Return [X, Y] of the center of cell containing provided text 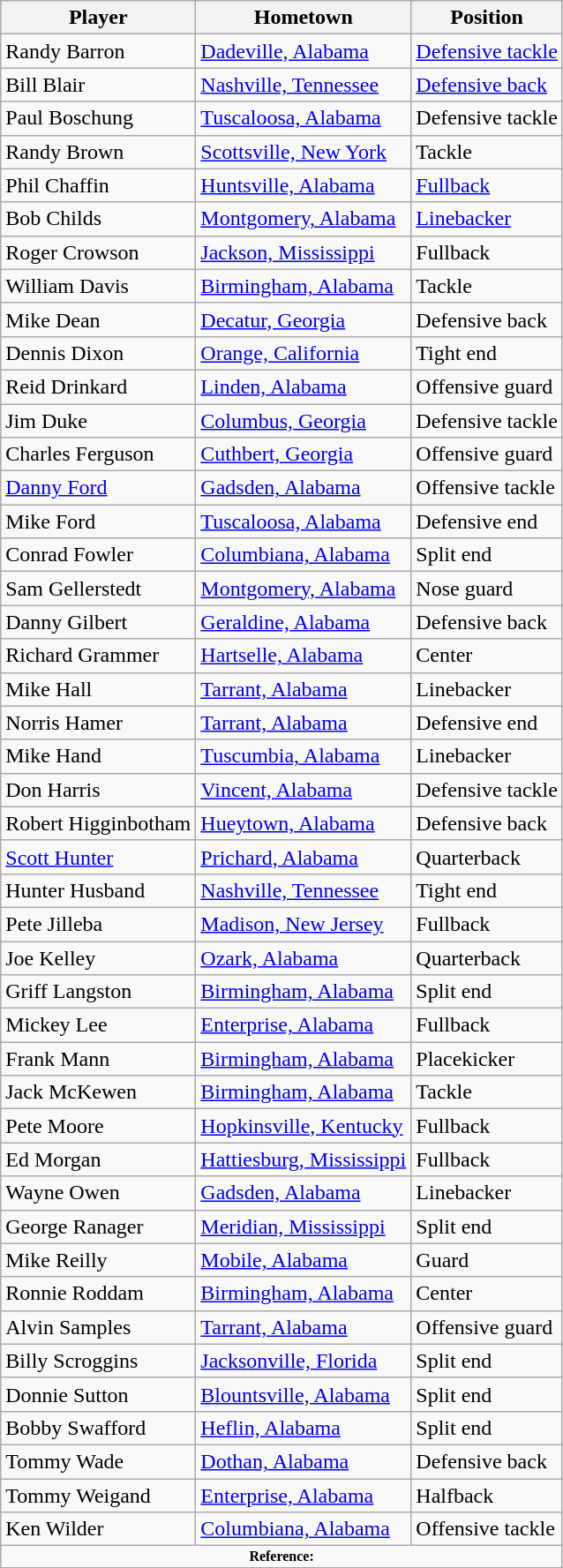
Norris Hamer [99, 723]
Reid Drinkard [99, 386]
Conrad Fowler [99, 555]
Linden, Alabama [304, 386]
Danny Ford [99, 488]
Geraldine, Alabama [304, 622]
Huntsville, Alabama [304, 185]
Jim Duke [99, 421]
Mike Dean [99, 319]
Tommy Weigand [99, 1496]
Richard Grammer [99, 656]
Hartselle, Alabama [304, 656]
Hopkinsville, Kentucky [304, 1126]
Bob Childs [99, 219]
Reference: [282, 1557]
Vincent, Alabama [304, 790]
Danny Gilbert [99, 622]
Pete Moore [99, 1126]
Joe Kelley [99, 957]
Blountsville, Alabama [304, 1394]
Prichard, Alabama [304, 857]
Dothan, Alabama [304, 1461]
Hattiesburg, Mississippi [304, 1159]
Jacksonville, Florida [304, 1361]
Ozark, Alabama [304, 957]
Dennis Dixon [99, 353]
Griff Langston [99, 992]
Halfback [487, 1496]
Hueytown, Alabama [304, 823]
Heflin, Alabama [304, 1428]
Decatur, Georgia [304, 319]
Mike Hall [99, 689]
Ed Morgan [99, 1159]
Mickey Lee [99, 1025]
Don Harris [99, 790]
Position [487, 18]
Bobby Swafford [99, 1428]
Randy Brown [99, 152]
Hometown [304, 18]
Nose guard [487, 589]
Tommy Wade [99, 1461]
Player [99, 18]
Paul Boschung [99, 118]
Randy Barron [99, 51]
Ronnie Roddam [99, 1294]
Cuthbert, Georgia [304, 454]
Ken Wilder [99, 1529]
Orange, California [304, 353]
Scott Hunter [99, 857]
Meridian, Mississippi [304, 1227]
Mobile, Alabama [304, 1260]
Billy Scroggins [99, 1361]
Jack McKewen [99, 1092]
Pete Jilleba [99, 924]
Mike Reilly [99, 1260]
Charles Ferguson [99, 454]
George Ranager [99, 1227]
Wayne Owen [99, 1193]
Roger Crowson [99, 252]
Madison, New Jersey [304, 924]
Guard [487, 1260]
Hunter Husband [99, 890]
Robert Higginbotham [99, 823]
Donnie Sutton [99, 1394]
Bill Blair [99, 85]
William Davis [99, 286]
Alvin Samples [99, 1327]
Scottsville, New York [304, 152]
Jackson, Mississippi [304, 252]
Mike Hand [99, 756]
Placekicker [487, 1059]
Sam Gellerstedt [99, 589]
Tuscumbia, Alabama [304, 756]
Frank Mann [99, 1059]
Phil Chaffin [99, 185]
Dadeville, Alabama [304, 51]
Mike Ford [99, 521]
Columbus, Georgia [304, 421]
